Locate the cell with the specified text and output its (x, y) center coordinate. 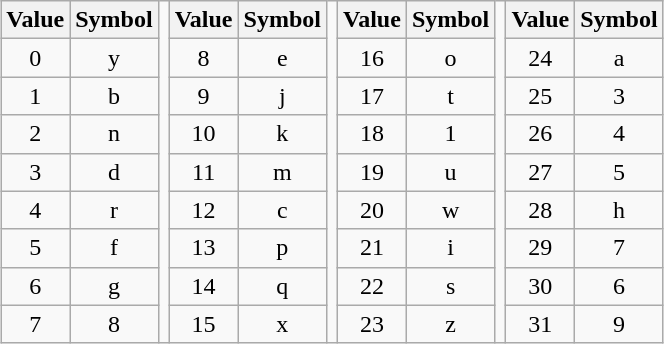
f (114, 248)
20 (372, 210)
u (450, 172)
18 (372, 134)
x (282, 324)
k (282, 134)
0 (36, 58)
14 (204, 286)
24 (540, 58)
q (282, 286)
28 (540, 210)
r (114, 210)
21 (372, 248)
z (450, 324)
17 (372, 96)
g (114, 286)
w (450, 210)
29 (540, 248)
31 (540, 324)
o (450, 58)
23 (372, 324)
25 (540, 96)
i (450, 248)
22 (372, 286)
27 (540, 172)
p (282, 248)
b (114, 96)
s (450, 286)
2 (36, 134)
10 (204, 134)
h (619, 210)
19 (372, 172)
12 (204, 210)
30 (540, 286)
y (114, 58)
c (282, 210)
t (450, 96)
13 (204, 248)
15 (204, 324)
j (282, 96)
11 (204, 172)
e (282, 58)
d (114, 172)
n (114, 134)
16 (372, 58)
26 (540, 134)
m (282, 172)
a (619, 58)
